Scan for the cell matching the given text and deliver its (x, y) coordinate at center. 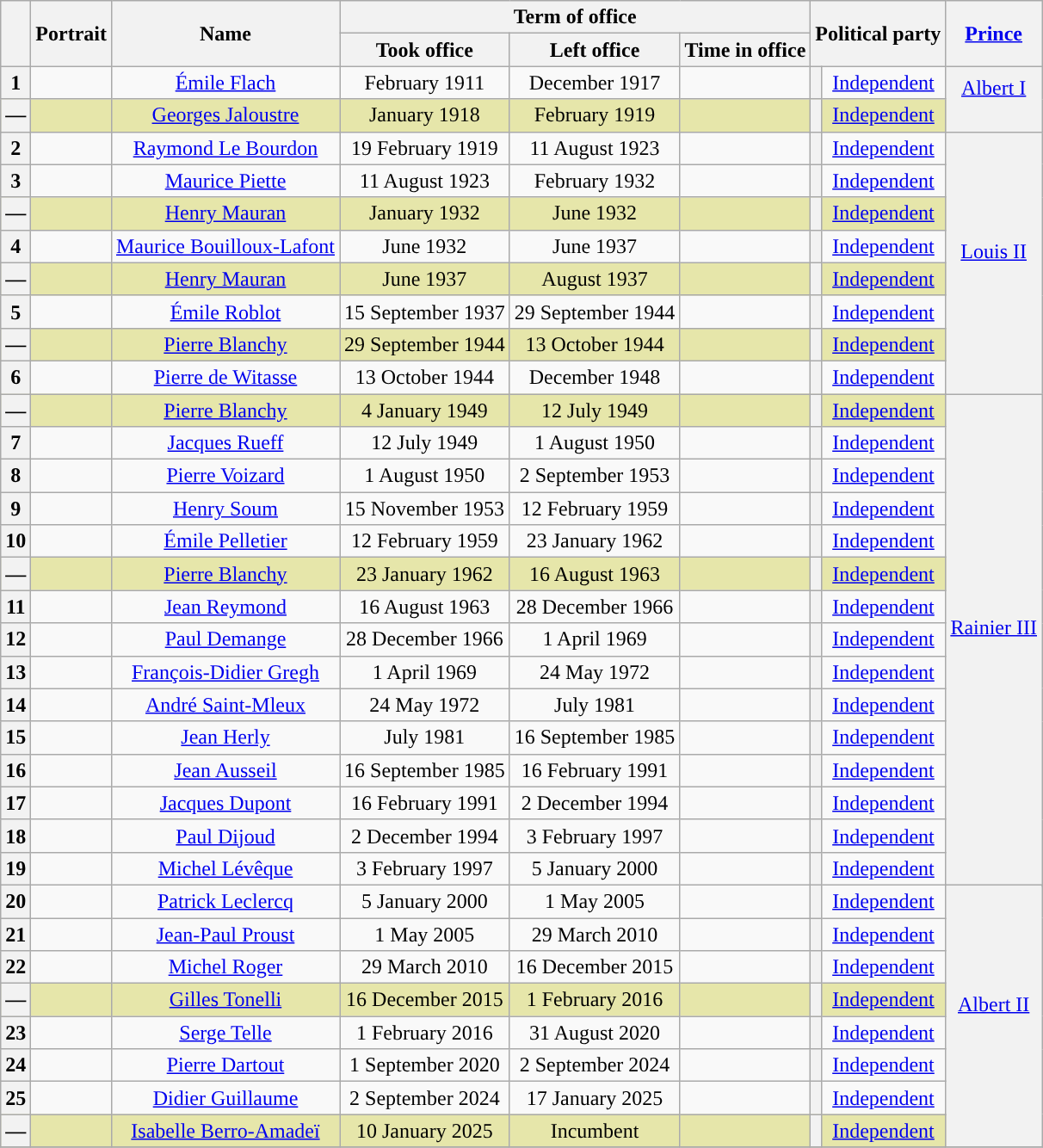
February 1911 (424, 83)
Maurice Bouilloux-Lafont (225, 246)
Jacques Rueff (225, 443)
9 (15, 509)
15 (15, 738)
Pierre de Witasse (225, 377)
Albert II (994, 1015)
19 (15, 868)
Louis II (994, 262)
3 (15, 181)
Isabelle Berro-Amadeï (225, 1131)
Incumbent (595, 1131)
Émile Pelletier (225, 541)
20 (15, 901)
December 1948 (595, 377)
Rainier III (994, 640)
17 (15, 803)
7 (15, 443)
14 (15, 705)
Jean Ausseil (225, 770)
4 January 1949 (424, 410)
Émile Flach (225, 83)
Portrait (71, 34)
8 (15, 476)
Henry Soum (225, 509)
2 September 1953 (595, 476)
17 January 2025 (595, 1098)
François-Didier Gregh (225, 672)
Albert I (994, 99)
15 September 1937 (424, 312)
Prince (994, 34)
13 (15, 672)
Maurice Piette (225, 181)
Michel Roger (225, 967)
Georges Jaloustre (225, 115)
Paul Demange (225, 639)
André Saint-Mleux (225, 705)
January 1918 (424, 115)
Didier Guillaume (225, 1098)
16 (15, 770)
18 (15, 836)
Pierre Dartout (225, 1065)
11 (15, 607)
Paul Dijoud (225, 836)
19 February 1919 (424, 148)
Pierre Voizard (225, 476)
2 (15, 148)
15 November 1953 (424, 509)
Took office (424, 50)
Political party (878, 34)
August 1937 (595, 279)
23 (15, 1033)
Jacques Dupont (225, 803)
Name (225, 34)
22 (15, 967)
Serge Telle (225, 1033)
10 January 2025 (424, 1131)
Gilles Tonelli (225, 1000)
Michel Lévêque (225, 868)
21 (15, 934)
5 (15, 312)
February 1932 (595, 181)
31 August 2020 (595, 1033)
February 1919 (595, 115)
Émile Roblot (225, 312)
Jean-Paul Proust (225, 934)
10 (15, 541)
24 (15, 1065)
1 September 2020 (424, 1065)
Term of office (575, 17)
Raymond Le Bourdon (225, 148)
12 (15, 639)
Jean Reymond (225, 607)
1 (15, 83)
25 (15, 1098)
4 (15, 246)
Patrick Leclercq (225, 901)
6 (15, 377)
December 1917 (595, 83)
January 1932 (424, 213)
Left office (595, 50)
Time in office (745, 50)
Jean Herly (225, 738)
